Detect which cell encompasses the target text, then output its (x, y) center coordinate. 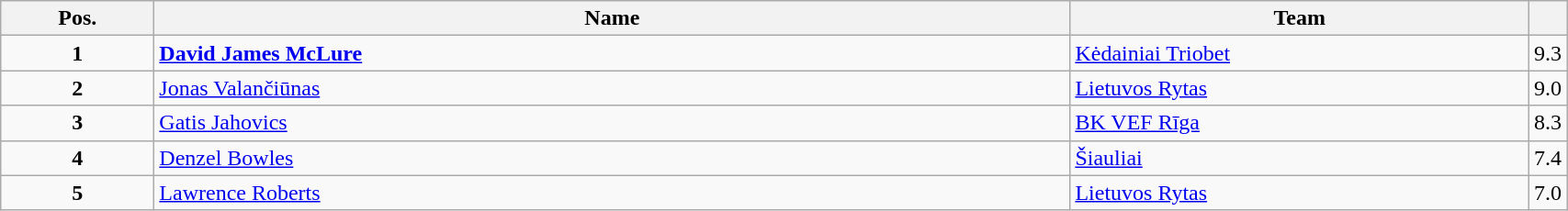
Šiauliai (1300, 158)
4 (77, 158)
9.0 (1549, 88)
7.4 (1549, 158)
Gatis Jahovics (612, 123)
Jonas Valančiūnas (612, 88)
3 (77, 123)
Team (1300, 18)
9.3 (1549, 53)
David James McLure (612, 53)
Kėdainiai Triobet (1300, 53)
8.3 (1549, 123)
Denzel Bowles (612, 158)
Lawrence Roberts (612, 193)
BK VEF Rīga (1300, 123)
7.0 (1549, 193)
5 (77, 193)
1 (77, 53)
Pos. (77, 18)
2 (77, 88)
Name (612, 18)
